Identify which cell holds the provided text, then report its [X, Y] central coordinate. 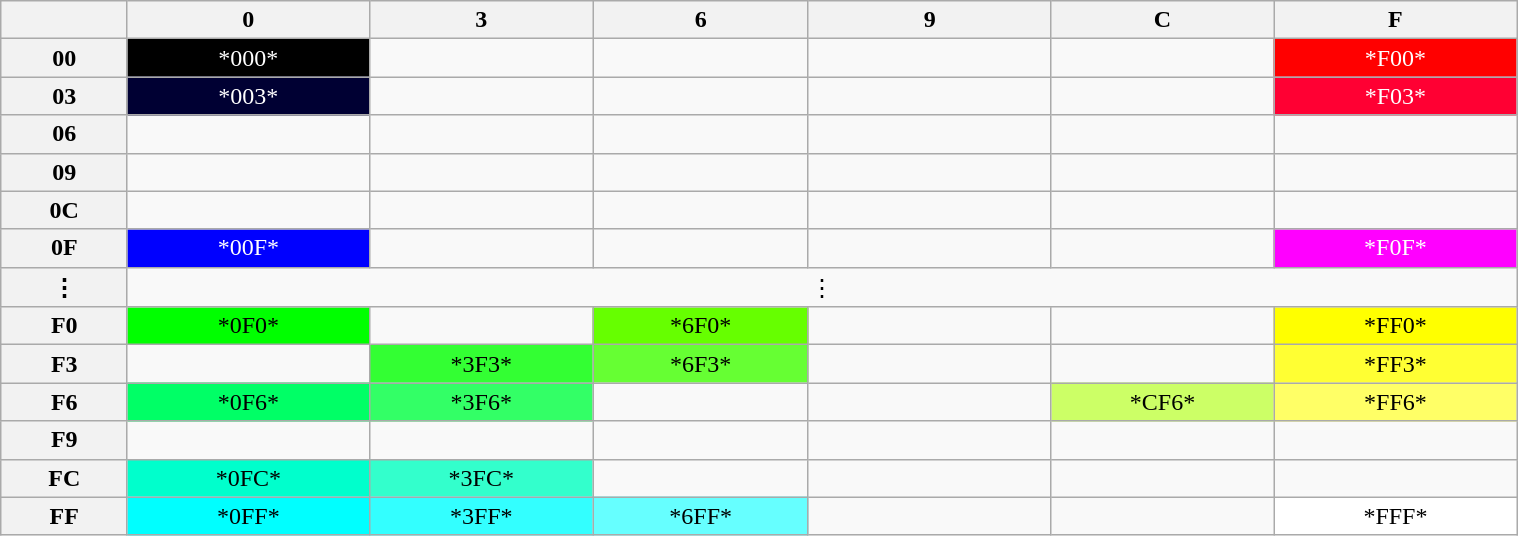
*6F3* [701, 364]
FF [64, 516]
*0F6* [248, 402]
0 [248, 20]
*CF6* [1162, 402]
*0F0* [248, 326]
*3F3* [482, 364]
*000* [248, 58]
*00F* [248, 248]
0F [64, 248]
F [1395, 20]
FC [64, 478]
*F03* [1395, 96]
9 [929, 20]
*F00* [1395, 58]
*0FF* [248, 516]
F0 [64, 326]
0C [64, 210]
*003* [248, 96]
6 [701, 20]
*3FF* [482, 516]
*6FF* [701, 516]
*3FC* [482, 478]
*FFF* [1395, 516]
*3F6* [482, 402]
*FF6* [1395, 402]
09 [64, 172]
F3 [64, 364]
C [1162, 20]
*0FC* [248, 478]
F6 [64, 402]
*FF3* [1395, 364]
00 [64, 58]
03 [64, 96]
*FF0* [1395, 326]
*F0F* [1395, 248]
*6F0* [701, 326]
F9 [64, 440]
3 [482, 20]
06 [64, 134]
